Return the (x, y) coordinate for the center point of the cell that contains the specified text.  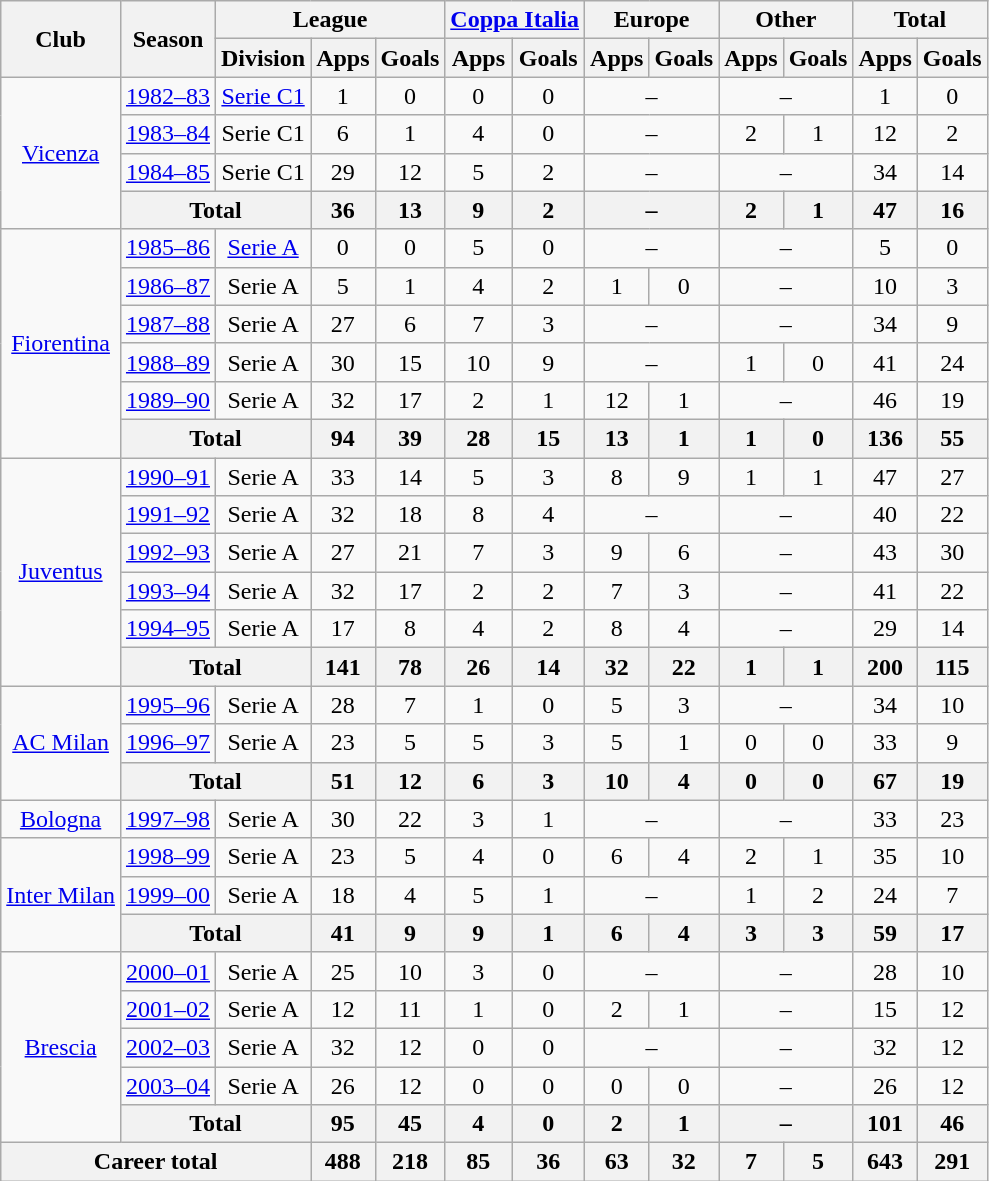
55 (952, 438)
League (330, 20)
95 (343, 1124)
218 (410, 1162)
141 (343, 667)
1991–92 (168, 515)
63 (617, 1162)
40 (885, 515)
115 (952, 667)
Coppa Italia (515, 20)
1995–96 (168, 705)
2001–02 (168, 1009)
Career total (156, 1162)
Season (168, 39)
1987–88 (168, 324)
1984–85 (168, 172)
94 (343, 438)
1983–84 (168, 134)
Europe (652, 20)
11 (410, 1009)
Inter Milan (61, 895)
Club (61, 39)
Other (786, 20)
Bologna (61, 819)
291 (952, 1162)
AC Milan (61, 743)
45 (410, 1124)
1994–95 (168, 629)
1998–99 (168, 857)
200 (885, 667)
1997–98 (168, 819)
1982–83 (168, 96)
1985–86 (168, 248)
Brescia (61, 1047)
1986–87 (168, 286)
35 (885, 857)
2003–04 (168, 1085)
16 (952, 210)
Juventus (61, 572)
488 (343, 1162)
2002–03 (168, 1047)
67 (885, 781)
1992–93 (168, 553)
1989–90 (168, 400)
21 (410, 553)
Fiorentina (61, 343)
59 (885, 933)
1996–97 (168, 743)
643 (885, 1162)
25 (343, 971)
43 (885, 553)
2000–01 (168, 971)
136 (885, 438)
1993–94 (168, 591)
1999–00 (168, 895)
51 (343, 781)
39 (410, 438)
1988–89 (168, 362)
Division (264, 58)
Vicenza (61, 153)
101 (885, 1124)
1990–91 (168, 477)
78 (410, 667)
85 (478, 1162)
